Return (x, y) of the center of cell containing provided text 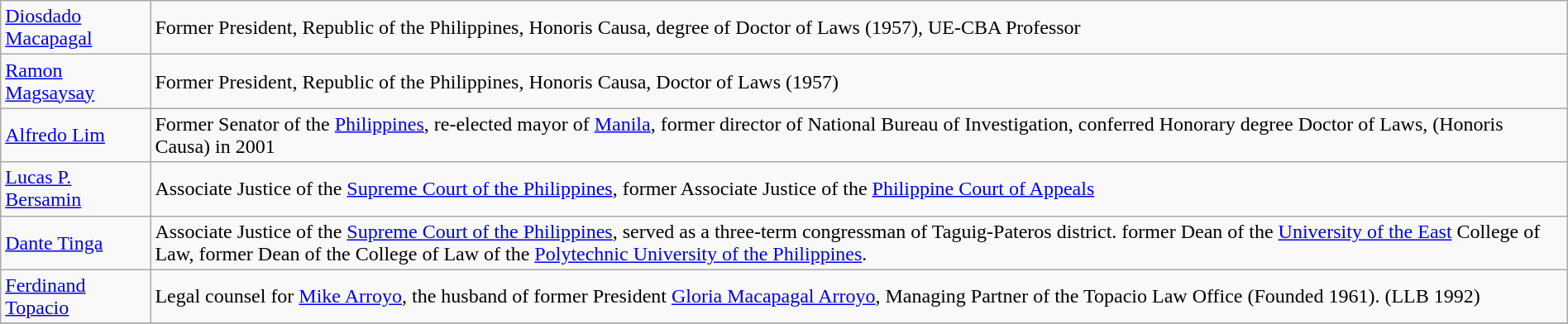
Former President, Republic of the Philippines, Honoris Causa, degree of Doctor of Laws (1957), UE-CBA Professor (858, 28)
Ramon Magsaysay (76, 81)
Alfredo Lim (76, 136)
Dante Tinga (76, 243)
Ferdinand Topacio (76, 296)
Former President, Republic of the Philippines, Honoris Causa, Doctor of Laws (1957) (858, 81)
Diosdado Macapagal (76, 28)
Lucas P. Bersamin (76, 188)
Associate Justice of the Supreme Court of the Philippines, former Associate Justice of the Philippine Court of Appeals (858, 188)
